Locate the cell with the specified text and output its (X, Y) center coordinate. 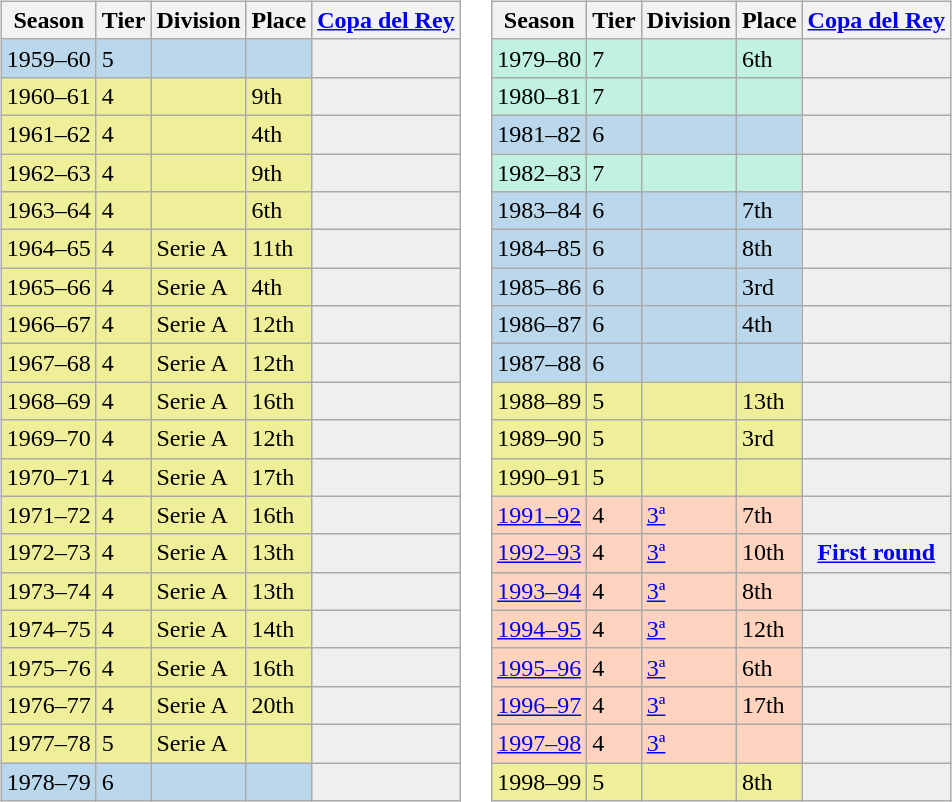
1993–94 (540, 591)
1988–89 (540, 401)
10th (769, 553)
First round (876, 553)
11th (279, 249)
1975–76 (48, 667)
1998–99 (540, 781)
1982–83 (540, 173)
1959–60 (48, 58)
1983–84 (540, 211)
1990–91 (540, 477)
1980–81 (540, 96)
1992–93 (540, 553)
1984–85 (540, 249)
1991–92 (540, 515)
1979–80 (540, 58)
1974–75 (48, 629)
1965–66 (48, 287)
1964–65 (48, 249)
1996–97 (540, 705)
1997–98 (540, 743)
1985–86 (540, 287)
1977–78 (48, 743)
1973–74 (48, 591)
1976–77 (48, 705)
1987–88 (540, 363)
1989–90 (540, 439)
1969–70 (48, 439)
1978–79 (48, 781)
1995–96 (540, 667)
1981–82 (540, 134)
1968–69 (48, 401)
1966–67 (48, 325)
1961–62 (48, 134)
14th (279, 629)
1994–95 (540, 629)
1970–71 (48, 477)
1963–64 (48, 211)
1962–63 (48, 173)
1986–87 (540, 325)
1967–68 (48, 363)
1971–72 (48, 515)
20th (279, 705)
1972–73 (48, 553)
1960–61 (48, 96)
